Return the (x, y) coordinate for the center point of the cell that contains the specified text.  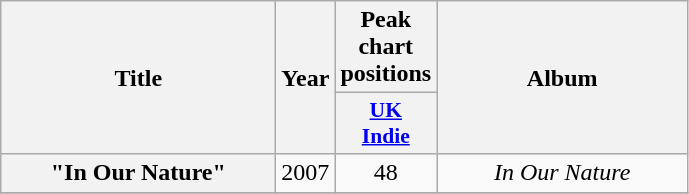
UKIndie (386, 124)
2007 (306, 173)
48 (386, 173)
Title (138, 78)
Album (562, 78)
"In Our Nature" (138, 173)
In Our Nature (562, 173)
Peak chart positions (386, 47)
Year (306, 78)
